Provide the [X, Y] coordinate of the cell's center where the given text is located.  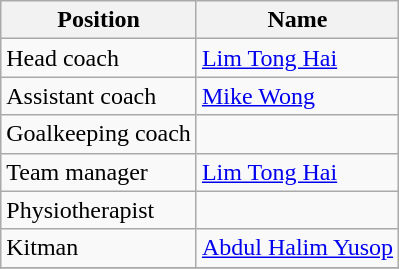
Head coach [99, 58]
Physiotherapist [99, 210]
Goalkeeping coach [99, 134]
Abdul Halim Yusop [297, 248]
Assistant coach [99, 96]
Team manager [99, 172]
Name [297, 20]
Kitman [99, 248]
Position [99, 20]
Mike Wong [297, 96]
